Determine the [x, y] coordinate at the center of the cell enclosing the given text.  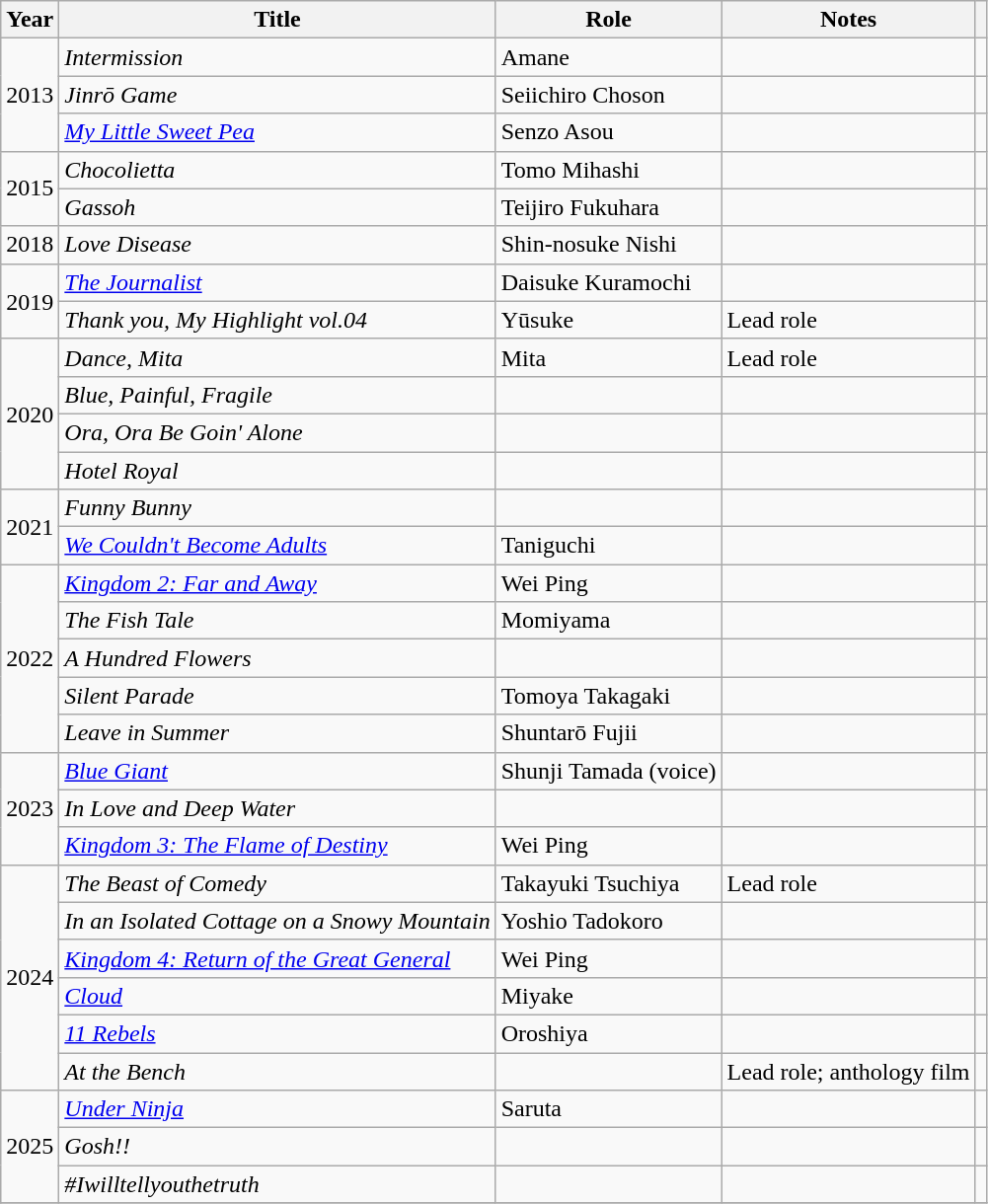
Taniguchi [608, 546]
2024 [30, 977]
2020 [30, 414]
Role [608, 20]
Shin-nosuke Nishi [608, 245]
Gassoh [277, 207]
Blue Giant [277, 771]
2021 [30, 527]
Title [277, 20]
In Love and Deep Water [277, 808]
2025 [30, 1147]
Mita [608, 357]
Senzo Asou [608, 132]
Dance, Mita [277, 357]
Daisuke Kuramochi [608, 282]
2023 [30, 808]
Tomoya Takagaki [608, 696]
Oroshiya [608, 1033]
Takayuki Tsuchiya [608, 883]
My Little Sweet Pea [277, 132]
Intermission [277, 57]
Jinrō Game [277, 95]
Cloud [277, 996]
The Journalist [277, 282]
Kingdom 4: Return of the Great General [277, 958]
A Hundred Flowers [277, 658]
We Couldn't Become Adults [277, 546]
Ora, Ora Be Goin' Alone [277, 432]
Love Disease [277, 245]
Kingdom 3: The Flame of Destiny [277, 846]
The Beast of Comedy [277, 883]
At the Bench [277, 1071]
Chocolietta [277, 170]
Amane [608, 57]
2018 [30, 245]
2022 [30, 658]
Teijiro Fukuhara [608, 207]
2015 [30, 188]
In an Isolated Cottage on a Snowy Mountain [277, 921]
Silent Parade [277, 696]
Funny Bunny [277, 508]
Leave in Summer [277, 733]
Hotel Royal [277, 471]
Yūsuke [608, 320]
The Fish Tale [277, 621]
Blue, Painful, Fragile [277, 395]
Kingdom 2: Far and Away [277, 583]
Tomo Mihashi [608, 170]
Miyake [608, 996]
Under Ninja [277, 1109]
Year [30, 20]
Gosh!! [277, 1147]
Yoshio Tadokoro [608, 921]
Seiichiro Choson [608, 95]
#Iwilltellyouthetruth [277, 1184]
2019 [30, 301]
Saruta [608, 1109]
Notes [849, 20]
11 Rebels [277, 1033]
Lead role; anthology film [849, 1071]
Shuntarō Fujii [608, 733]
Shunji Tamada (voice) [608, 771]
2013 [30, 95]
Thank you, My Highlight vol.04 [277, 320]
Momiyama [608, 621]
